Capture the cell that displays the provided text and extract its [x, y] central coordinate. 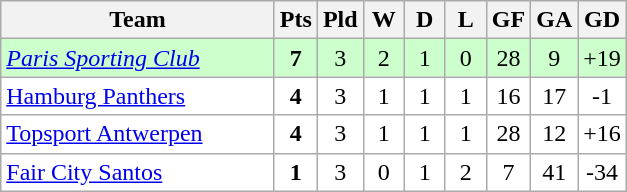
Team [138, 20]
16 [508, 96]
GD [602, 20]
Topsport Antwerpen [138, 134]
17 [554, 96]
9 [554, 58]
GF [508, 20]
W [384, 20]
Pld [340, 20]
41 [554, 172]
-34 [602, 172]
+16 [602, 134]
GA [554, 20]
-1 [602, 96]
12 [554, 134]
Paris Sporting Club [138, 58]
D [424, 20]
Pts [296, 20]
Hamburg Panthers [138, 96]
Fair City Santos [138, 172]
+19 [602, 58]
L [466, 20]
